Capture the cell that displays the provided text and extract its (x, y) central coordinate. 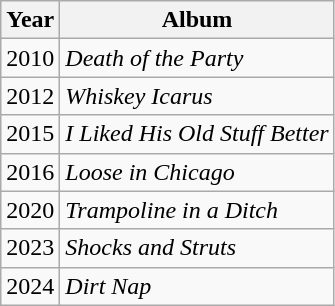
2023 (30, 248)
Shocks and Struts (197, 248)
Loose in Chicago (197, 172)
Dirt Nap (197, 286)
2016 (30, 172)
2024 (30, 286)
Album (197, 20)
2010 (30, 58)
Whiskey Icarus (197, 96)
2012 (30, 96)
Year (30, 20)
2020 (30, 210)
2015 (30, 134)
I Liked His Old Stuff Better (197, 134)
Trampoline in a Ditch (197, 210)
Death of the Party (197, 58)
